Find where the given text appears and provide that cell's center as [X, Y] coordinate. 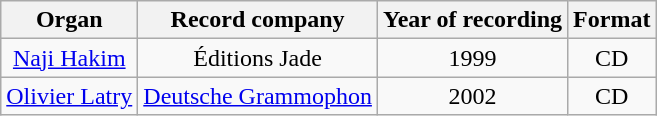
1999 [472, 58]
Record company [258, 20]
Organ [70, 20]
Year of recording [472, 20]
Olivier Latry [70, 96]
Naji Hakim [70, 58]
Deutsche Grammophon [258, 96]
2002 [472, 96]
Format [612, 20]
Éditions Jade [258, 58]
